Scan for the cell matching the given text and deliver its [X, Y] coordinate at center. 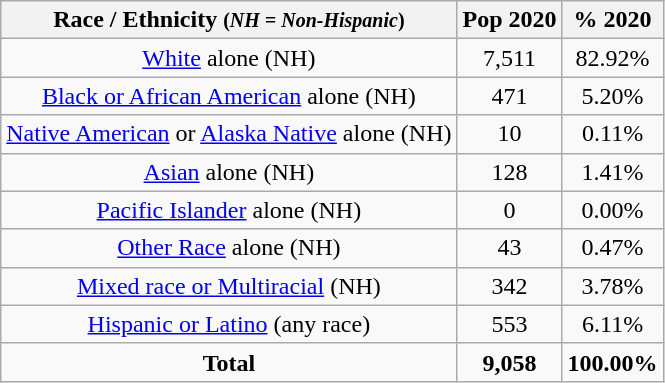
0 [510, 210]
Hispanic or Latino (any race) [229, 324]
43 [510, 248]
% 2020 [612, 20]
100.00% [612, 362]
128 [510, 172]
Asian alone (NH) [229, 172]
Pop 2020 [510, 20]
82.92% [612, 58]
White alone (NH) [229, 58]
9,058 [510, 362]
Native American or Alaska Native alone (NH) [229, 134]
7,511 [510, 58]
Pacific Islander alone (NH) [229, 210]
Mixed race or Multiracial (NH) [229, 286]
Total [229, 362]
1.41% [612, 172]
342 [510, 286]
0.11% [612, 134]
471 [510, 96]
5.20% [612, 96]
Other Race alone (NH) [229, 248]
10 [510, 134]
3.78% [612, 286]
Black or African American alone (NH) [229, 96]
6.11% [612, 324]
0.47% [612, 248]
Race / Ethnicity (NH = Non-Hispanic) [229, 20]
553 [510, 324]
0.00% [612, 210]
